Pinpoint the cell where the given text exists, returning its (x, y) midpoint coordinate. 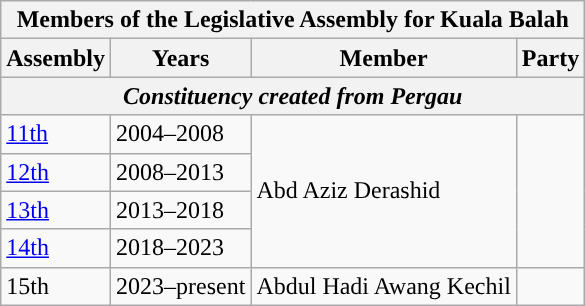
Constituency created from Pergau (293, 96)
Abd Aziz Derashid (384, 191)
2013–2018 (180, 210)
11th (56, 134)
2004–2008 (180, 134)
Party (550, 58)
15th (56, 286)
Assembly (56, 58)
12th (56, 172)
2018–2023 (180, 248)
Abdul Hadi Awang Kechil (384, 286)
2008–2013 (180, 172)
Members of the Legislative Assembly for Kuala Balah (293, 20)
13th (56, 210)
14th (56, 248)
Years (180, 58)
Member (384, 58)
2023–present (180, 286)
